Capture the cell that displays the provided text and extract its [x, y] central coordinate. 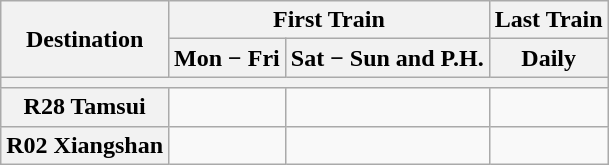
Mon − Fri [228, 58]
R02 Xiangshan [85, 145]
First Train [330, 20]
Sat − Sun and P.H. [387, 58]
R28 Tamsui [85, 107]
Destination [85, 39]
Last Train [548, 20]
Daily [548, 58]
